For the text-containing cell, return its midpoint in [x, y] coordinate format. 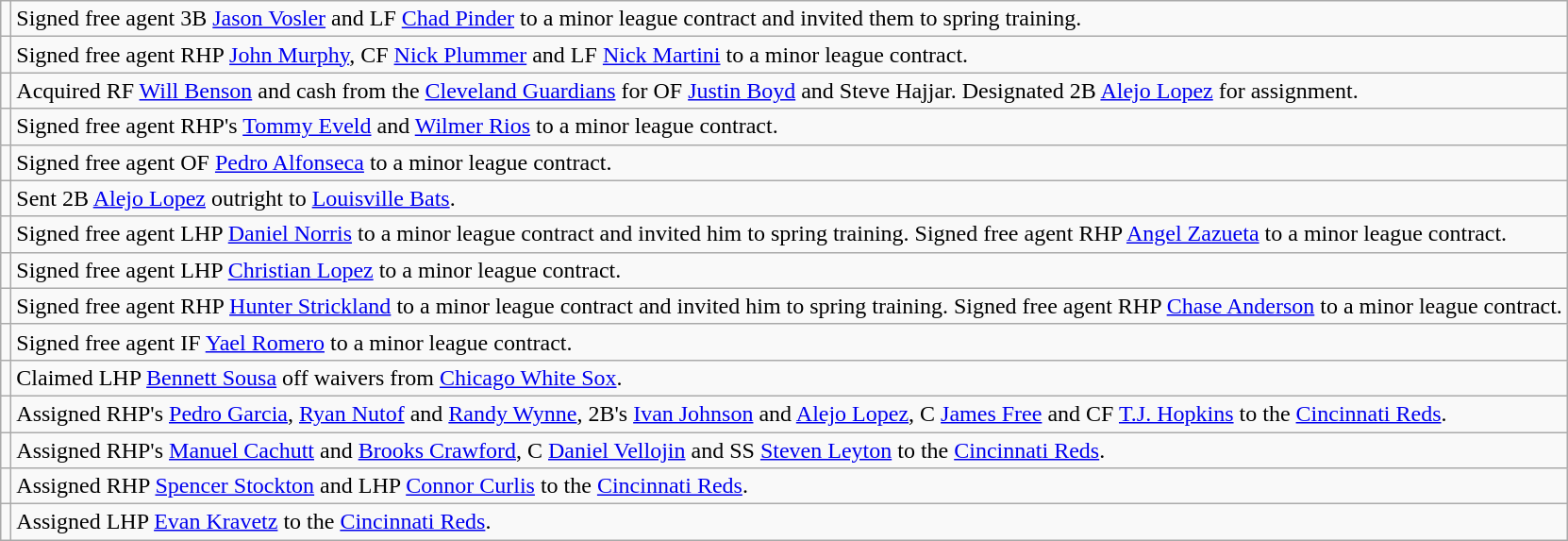
Signed free agent 3B Jason Vosler and LF Chad Pinder to a minor league contract and invited them to spring training. [790, 19]
Signed free agent RHP John Murphy, CF Nick Plummer and LF Nick Martini to a minor league contract. [790, 55]
Assigned RHP's Manuel Cachutt and Brooks Crawford, C Daniel Vellojin and SS Steven Leyton to the Cincinnati Reds. [790, 450]
Assigned RHP's Pedro Garcia, Ryan Nutof and Randy Wynne, 2B's Ivan Johnson and Alejo Lopez, C James Free and CF T.J. Hopkins to the Cincinnati Reds. [790, 414]
Assigned RHP Spencer Stockton and LHP Connor Curlis to the Cincinnati Reds. [790, 486]
Signed free agent IF Yael Romero to a minor league contract. [790, 342]
Signed free agent RHP's Tommy Eveld and Wilmer Rios to a minor league contract. [790, 127]
Claimed LHP Bennett Sousa off waivers from Chicago White Sox. [790, 378]
Signed free agent OF Pedro Alfonseca to a minor league contract. [790, 162]
Acquired RF Will Benson and cash from the Cleveland Guardians for OF Justin Boyd and Steve Hajjar. Designated 2B Alejo Lopez for assignment. [790, 91]
Assigned LHP Evan Kravetz to the Cincinnati Reds. [790, 522]
Signed free agent LHP Christian Lopez to a minor league contract. [790, 270]
Sent 2B Alejo Lopez outright to Louisville Bats. [790, 198]
